Find where the given text appears and provide that cell's center as (x, y) coordinate. 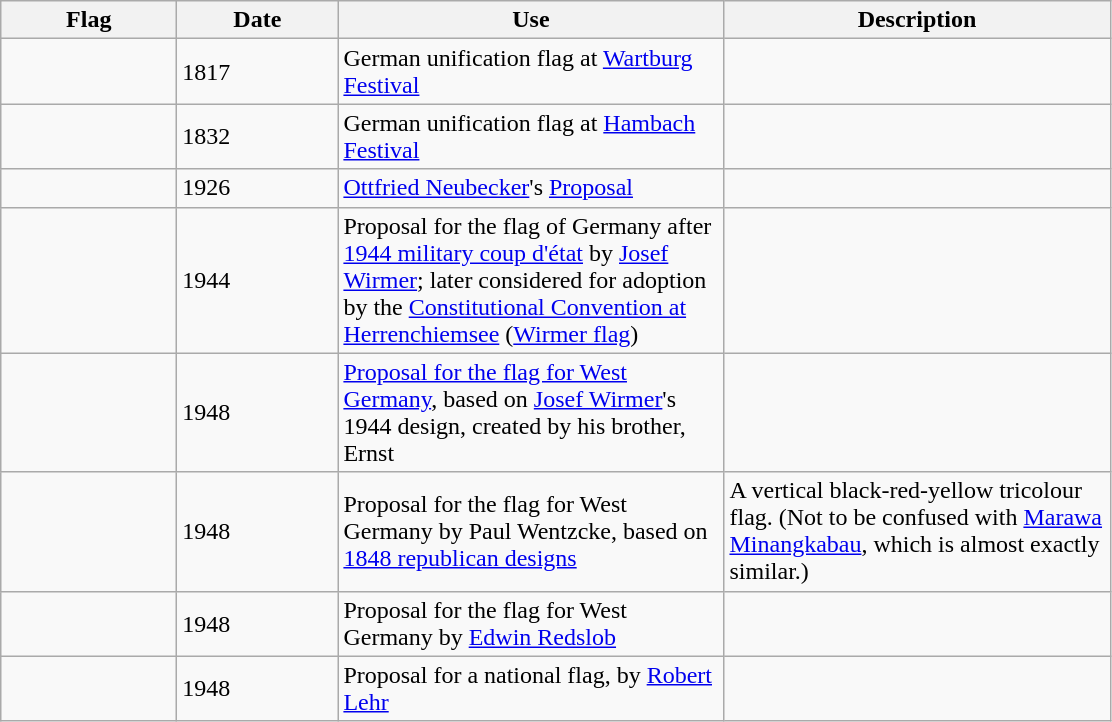
Proposal for the flag for West Germany by Edwin Redslob (531, 624)
1926 (258, 188)
1832 (258, 136)
German unification flag at Hambach Festival (531, 136)
Proposal for the flag for West Germany, based on Josef Wirmer's 1944 design, created by his brother, Ernst (531, 412)
Date (258, 20)
Ottfried Neubecker's Proposal (531, 188)
A vertical black-red-yellow tricolour flag. (Not to be confused with Marawa Minangkabau, which is almost exactly similar.) (917, 532)
Flag (89, 20)
1944 (258, 280)
Proposal for a national flag, by Robert Lehr (531, 688)
Proposal for the flag for West Germany by Paul Wentzcke, based on 1848 republican designs (531, 532)
1817 (258, 72)
German unification flag at Wartburg Festival (531, 72)
Use (531, 20)
Description (917, 20)
